Extract the (X, Y) coordinate from the center of the cell holding the provided text.  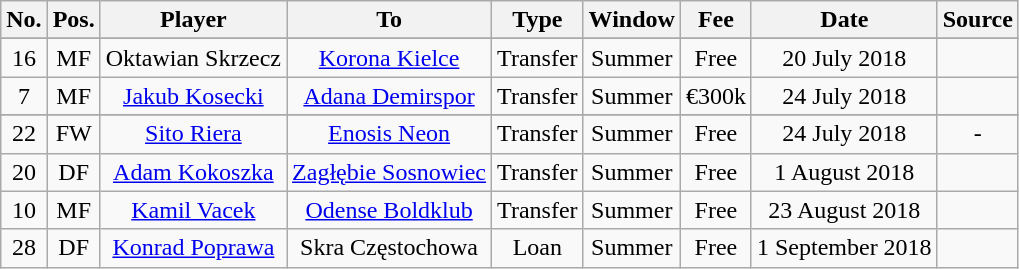
Pos. (74, 20)
20 (24, 172)
20 July 2018 (844, 58)
Enosis Neon (390, 134)
1 August 2018 (844, 172)
Source (978, 20)
Jakub Kosecki (193, 96)
FW (74, 134)
No. (24, 20)
To (390, 20)
- (978, 134)
Sito Riera (193, 134)
Oktawian Skrzecz (193, 58)
Odense Boldklub (390, 210)
Adana Demirspor (390, 96)
Player (193, 20)
7 (24, 96)
Skra Częstochowa (390, 248)
€300k (716, 96)
Window (632, 20)
Konrad Poprawa (193, 248)
Adam Kokoszka (193, 172)
Kamil Vacek (193, 210)
Loan (538, 248)
Zagłębie Sosnowiec (390, 172)
Type (538, 20)
10 (24, 210)
Date (844, 20)
23 August 2018 (844, 210)
1 September 2018 (844, 248)
Fee (716, 20)
22 (24, 134)
Korona Kielce (390, 58)
28 (24, 248)
16 (24, 58)
